Identify which cell holds the provided text, then report its [X, Y] central coordinate. 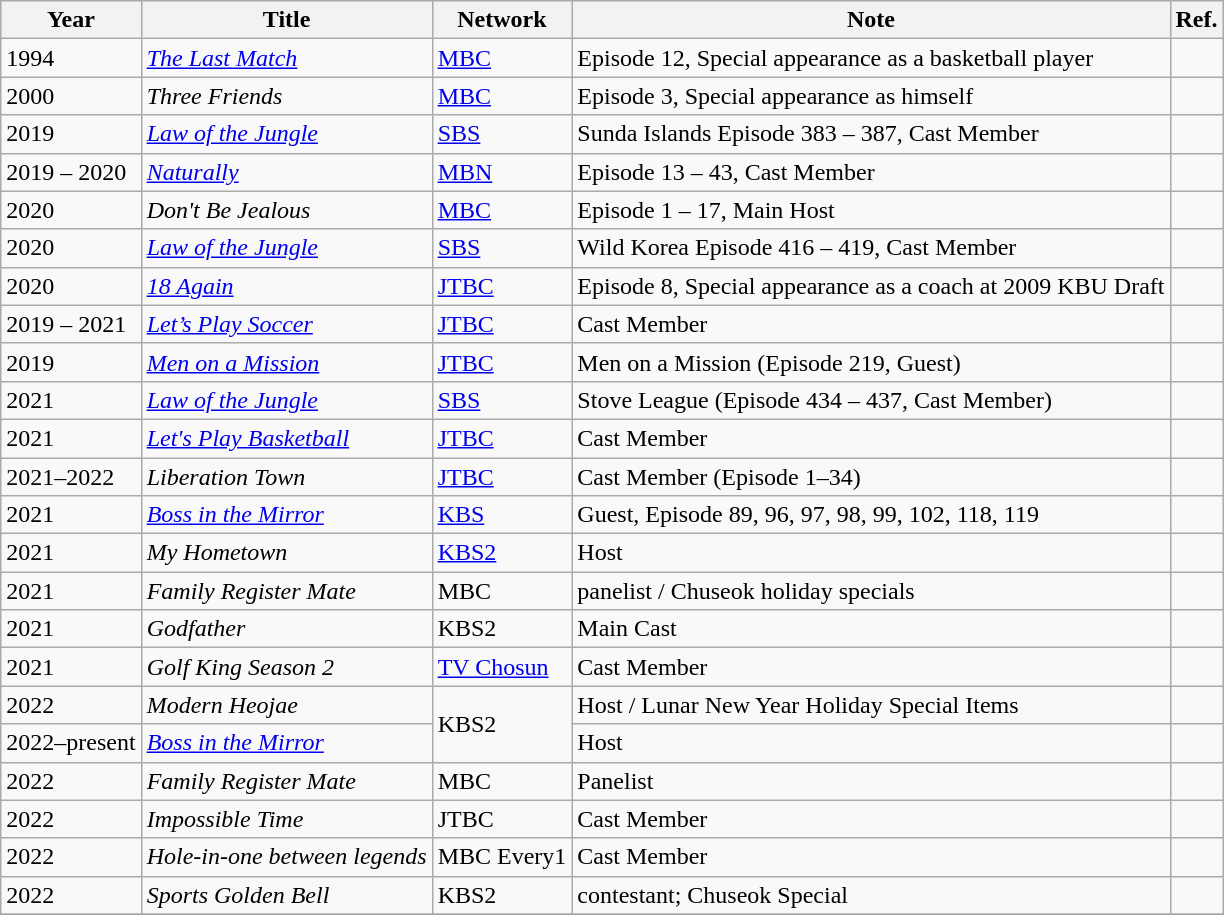
Cast Member (Episode 1–34) [871, 477]
Year [71, 20]
contestant; Chuseok Special [871, 895]
Impossible Time [286, 819]
MBC Every1 [502, 857]
Guest, Episode 89, 96, 97, 98, 99, 102, 118, 119 [871, 515]
2021–2022 [71, 477]
KBS [502, 515]
Hole-in-one between legends [286, 857]
My Hometown [286, 553]
Men on a Mission (Episode 219, Guest) [871, 362]
Stove League (Episode 434 – 437, Cast Member) [871, 400]
2022–present [71, 743]
The Last Match [286, 58]
Sports Golden Bell [286, 895]
MBN [502, 172]
18 Again [286, 286]
Episode 3, Special appearance as himself [871, 96]
Host / Lunar New Year Holiday Special Items [871, 705]
Let’s Play Soccer [286, 324]
Note [871, 20]
Three Friends [286, 96]
2019 – 2021 [71, 324]
Godfather [286, 629]
Sunda Islands Episode 383 – 387, Cast Member [871, 134]
2000 [71, 96]
Modern Heojae [286, 705]
TV Chosun [502, 667]
Main Cast [871, 629]
Don't Be Jealous [286, 210]
Episode 1 – 17, Main Host [871, 210]
Golf King Season 2 [286, 667]
Let's Play Basketball [286, 438]
panelist / Chuseok holiday specials [871, 591]
Panelist [871, 781]
Title [286, 20]
Men on a Mission [286, 362]
Wild Korea Episode 416 – 419, Cast Member [871, 248]
Episode 12, Special appearance as a basketball player [871, 58]
Ref. [1196, 20]
Liberation Town [286, 477]
Episode 13 – 43, Cast Member [871, 172]
Episode 8, Special appearance as a coach at 2009 KBU Draft [871, 286]
2019 – 2020 [71, 172]
1994 [71, 58]
Network [502, 20]
Naturally [286, 172]
